Return (x, y) of the center of cell containing provided text 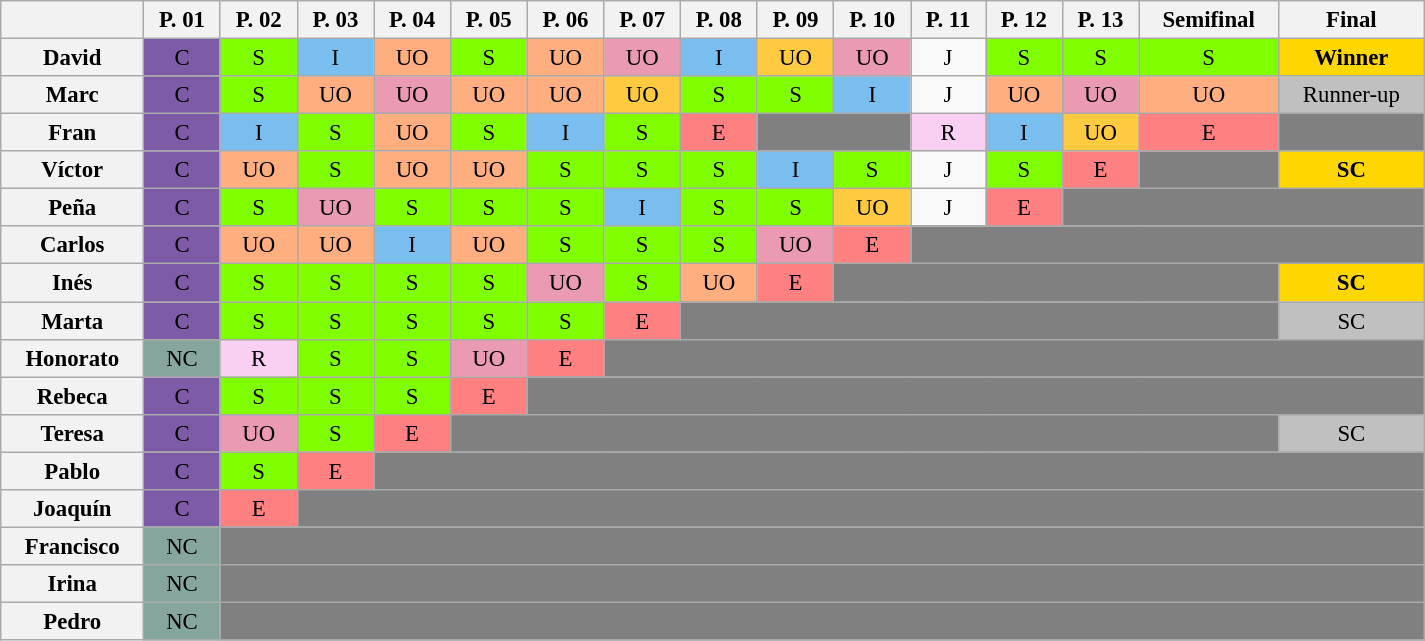
Inés (72, 283)
P. 10 (872, 20)
P. 03 (336, 20)
P. 08 (718, 20)
Pedro (72, 621)
Fran (72, 133)
Rebeca (72, 396)
P. 06 (566, 20)
Marc (72, 95)
P. 02 (258, 20)
P. 01 (182, 20)
P. 04 (412, 20)
P. 05 (488, 20)
P. 11 (948, 20)
Irina (72, 584)
Honorato (72, 358)
Runner-up (1351, 95)
P. 07 (642, 20)
Francisco (72, 546)
Peña (72, 208)
Marta (72, 321)
P. 13 (1100, 20)
P. 09 (796, 20)
P. 12 (1024, 20)
Teresa (72, 433)
Víctor (72, 170)
Final (1351, 20)
Carlos (72, 245)
Semifinal (1209, 20)
Joaquín (72, 509)
Winner (1351, 58)
David (72, 58)
Pablo (72, 471)
